Identify which cell holds the provided text, then report its [x, y] central coordinate. 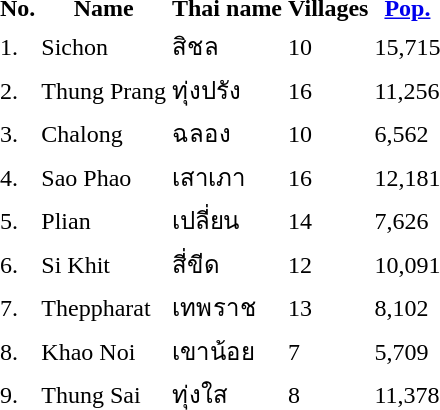
7 [328, 351]
Plian [104, 220]
เขาน้อย [228, 351]
Thung Prang [104, 90]
Khao Noi [104, 351]
ฉลอง [228, 134]
Chalong [104, 134]
เปลี่ยน [228, 220]
Sichon [104, 46]
สี่ขีด [228, 264]
13 [328, 308]
เสาเภา [228, 177]
14 [328, 220]
ทุ่งปรัง [228, 90]
Theppharat [104, 308]
Sao Phao [104, 177]
Si Khit [104, 264]
เทพราช [228, 308]
12 [328, 264]
สิชล [228, 46]
